Locate the cell with the specified text and output its (x, y) center coordinate. 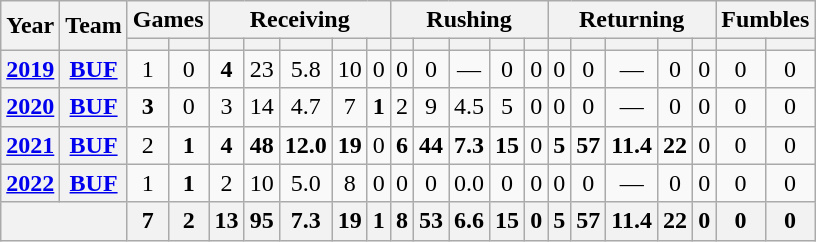
12.0 (306, 145)
48 (262, 145)
53 (430, 221)
0.0 (468, 183)
Returning (632, 20)
Fumbles (766, 20)
14 (262, 107)
5.0 (306, 183)
4.7 (306, 107)
2019 (30, 69)
2020 (30, 107)
Games (168, 20)
13 (226, 221)
23 (262, 69)
Receiving (300, 20)
9 (430, 107)
95 (262, 221)
Year (30, 26)
6.6 (468, 221)
6 (402, 145)
Rushing (468, 20)
44 (430, 145)
2022 (30, 183)
5.8 (306, 69)
2021 (30, 145)
Team (94, 26)
4.5 (468, 107)
